Extract the [X, Y] coordinate from the center of the cell holding the provided text.  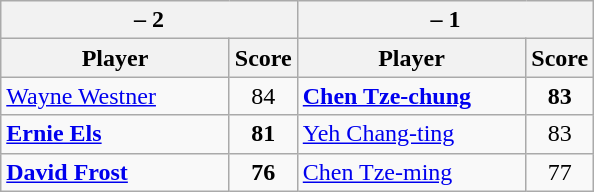
– 1 [446, 20]
Yeh Chang-ting [412, 134]
81 [263, 134]
Chen Tze-chung [412, 96]
Ernie Els [116, 134]
84 [263, 96]
Wayne Westner [116, 96]
76 [263, 172]
David Frost [116, 172]
77 [560, 172]
– 2 [150, 20]
Chen Tze-ming [412, 172]
